Find where the given text appears and provide that cell's center as (x, y) coordinate. 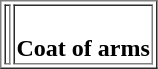
Coat of arms (84, 34)
